Capture the cell that displays the provided text and extract its [X, Y] central coordinate. 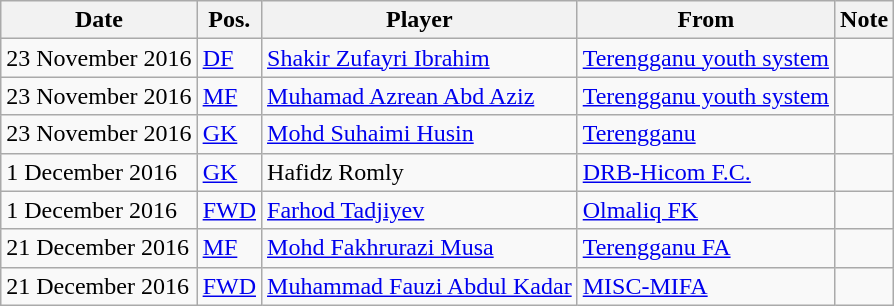
Shakir Zufayri Ibrahim [420, 58]
Mohd Suhaimi Husin [420, 134]
Note [864, 20]
Mohd Fakhrurazi Musa [420, 248]
Terengganu FA [706, 248]
Olmaliq FK [706, 210]
DF [229, 58]
Muhammad Fauzi Abdul Kadar [420, 286]
MISC-MIFA [706, 286]
Muhamad Azrean Abd Aziz [420, 96]
Player [420, 20]
Farhod Tadjiyev [420, 210]
Hafidz Romly [420, 172]
From [706, 20]
Date [99, 20]
Pos. [229, 20]
Terengganu [706, 134]
DRB-Hicom F.C. [706, 172]
